Extract the (X, Y) coordinate from the center of the cell holding the provided text.  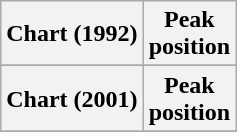
Chart (1992) (72, 34)
Chart (2001) (72, 98)
